Find where the given text appears and provide that cell's center as (x, y) coordinate. 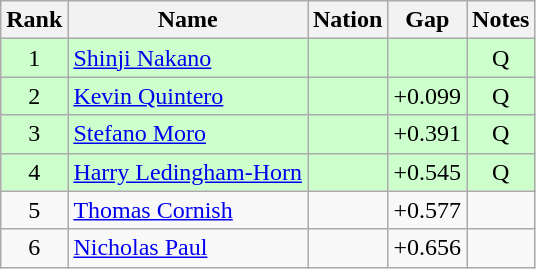
2 (34, 96)
Name (188, 20)
Kevin Quintero (188, 96)
Gap (428, 20)
1 (34, 58)
Notes (501, 20)
Stefano Moro (188, 134)
4 (34, 172)
3 (34, 134)
Harry Ledingham-Horn (188, 172)
+0.391 (428, 134)
5 (34, 210)
Nation (348, 20)
+0.099 (428, 96)
+0.545 (428, 172)
+0.656 (428, 248)
Nicholas Paul (188, 248)
Thomas Cornish (188, 210)
6 (34, 248)
Shinji Nakano (188, 58)
+0.577 (428, 210)
Rank (34, 20)
